Locate the cell with the specified text and output its [X, Y] center coordinate. 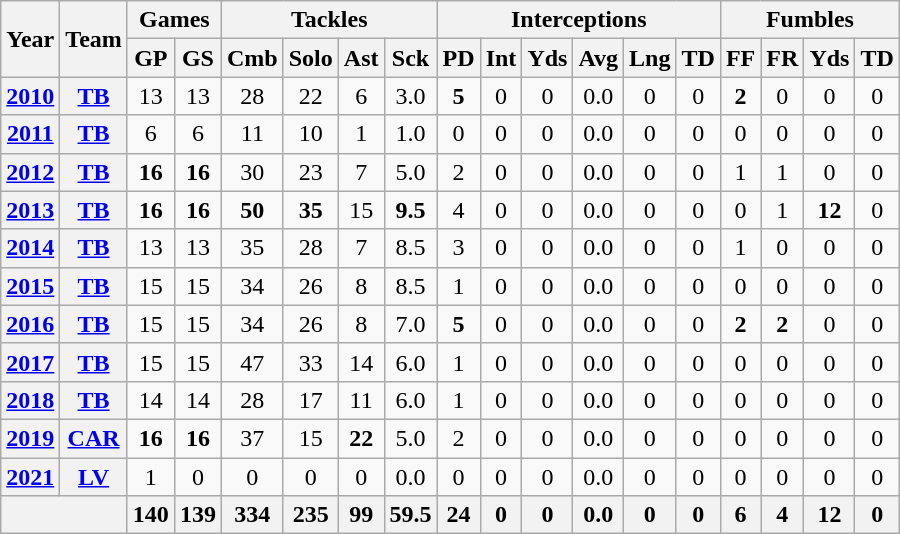
33 [310, 362]
30 [252, 172]
10 [310, 134]
2010 [30, 96]
235 [310, 515]
59.5 [410, 515]
PD [458, 58]
3 [458, 248]
2011 [30, 134]
LV [94, 477]
GS [198, 58]
Lng [650, 58]
140 [150, 515]
2017 [30, 362]
47 [252, 362]
Cmb [252, 58]
7.0 [410, 324]
23 [310, 172]
Interceptions [578, 20]
Team [94, 39]
FR [782, 58]
Year [30, 39]
Tackles [329, 20]
50 [252, 210]
2018 [30, 400]
Games [174, 20]
3.0 [410, 96]
37 [252, 438]
CAR [94, 438]
9.5 [410, 210]
2015 [30, 286]
24 [458, 515]
2021 [30, 477]
Sck [410, 58]
Avg [598, 58]
1.0 [410, 134]
FF [740, 58]
Fumbles [810, 20]
Ast [361, 58]
Int [501, 58]
99 [361, 515]
2013 [30, 210]
2016 [30, 324]
334 [252, 515]
17 [310, 400]
2019 [30, 438]
2014 [30, 248]
GP [150, 58]
Solo [310, 58]
139 [198, 515]
2012 [30, 172]
